Extract the [X, Y] coordinate from the center of the cell holding the provided text.  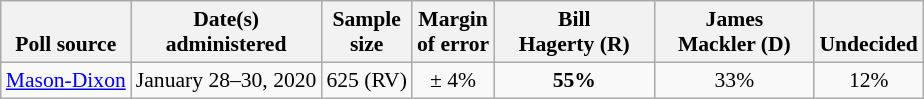
± 4% [453, 80]
625 (RV) [366, 80]
Date(s)administered [226, 32]
Poll source [66, 32]
55% [574, 80]
January 28–30, 2020 [226, 80]
BillHagerty (R) [574, 32]
Undecided [868, 32]
33% [734, 80]
JamesMackler (D) [734, 32]
Mason-Dixon [66, 80]
Samplesize [366, 32]
Marginof error [453, 32]
12% [868, 80]
